Find where the given text appears and provide that cell's center as [x, y] coordinate. 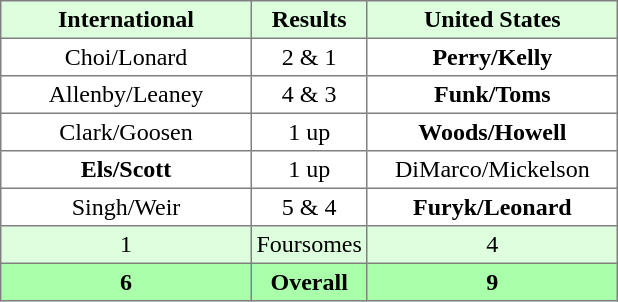
Clark/Goosen [126, 132]
Perry/Kelly [492, 57]
International [126, 20]
Furyk/Leonard [492, 207]
1 [126, 245]
United States [492, 20]
Els/Scott [126, 170]
5 & 4 [309, 207]
DiMarco/Mickelson [492, 170]
Allenby/Leaney [126, 95]
Singh/Weir [126, 207]
9 [492, 282]
Woods/Howell [492, 132]
Overall [309, 282]
Choi/Lonard [126, 57]
Funk/Toms [492, 95]
6 [126, 282]
Results [309, 20]
2 & 1 [309, 57]
4 & 3 [309, 95]
4 [492, 245]
Foursomes [309, 245]
